Scan for the cell matching the given text and deliver its (x, y) coordinate at center. 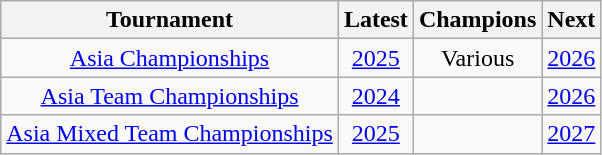
Latest (376, 20)
2027 (572, 134)
2024 (376, 96)
Asia Championships (170, 58)
Tournament (170, 20)
Next (572, 20)
Asia Mixed Team Championships (170, 134)
Champions (477, 20)
Various (477, 58)
Asia Team Championships (170, 96)
